Search for the cell housing the specified text and yield its [X, Y] center coordinate. 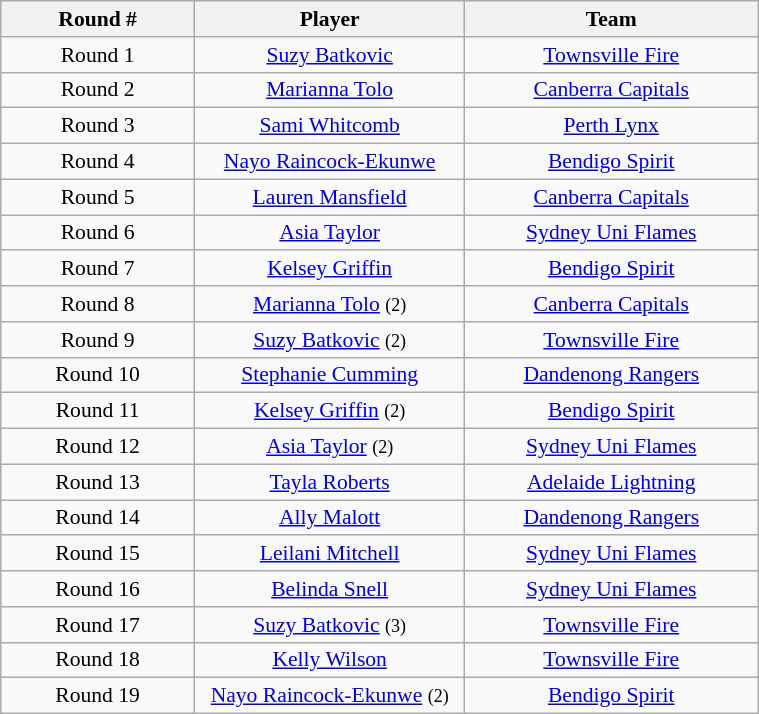
Round 13 [98, 482]
Marianna Tolo (2) [329, 304]
Belinda Snell [329, 589]
Round 19 [98, 696]
Kelsey Griffin [329, 269]
Sami Whitcomb [329, 126]
Kelsey Griffin (2) [329, 411]
Asia Taylor (2) [329, 447]
Round 4 [98, 162]
Round 10 [98, 375]
Marianna Tolo [329, 90]
Nayo Raincock-Ekunwe [329, 162]
Round 9 [98, 340]
Round 11 [98, 411]
Perth Lynx [612, 126]
Suzy Batkovic [329, 55]
Round 6 [98, 233]
Round 17 [98, 625]
Round 1 [98, 55]
Round 7 [98, 269]
Nayo Raincock-Ekunwe (2) [329, 696]
Suzy Batkovic (2) [329, 340]
Asia Taylor [329, 233]
Ally Malott [329, 518]
Round 5 [98, 197]
Team [612, 19]
Round # [98, 19]
Round 18 [98, 660]
Round 16 [98, 589]
Adelaide Lightning [612, 482]
Round 15 [98, 554]
Leilani Mitchell [329, 554]
Stephanie Cumming [329, 375]
Round 14 [98, 518]
Kelly Wilson [329, 660]
Tayla Roberts [329, 482]
Lauren Mansfield [329, 197]
Round 8 [98, 304]
Player [329, 19]
Round 2 [98, 90]
Suzy Batkovic (3) [329, 625]
Round 12 [98, 447]
Round 3 [98, 126]
